Provide the [X, Y] coordinate of the cell's center where the given text is located.  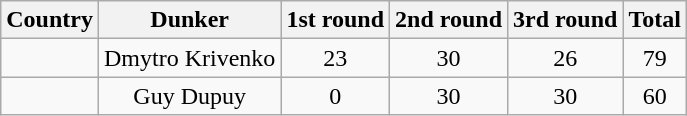
Total [655, 20]
26 [566, 58]
79 [655, 58]
Dunker [189, 20]
Guy Dupuy [189, 96]
Country [50, 20]
Dmytro Krivenko [189, 58]
23 [336, 58]
0 [336, 96]
60 [655, 96]
3rd round [566, 20]
1st round [336, 20]
2nd round [449, 20]
